Determine the (X, Y) coordinate at the center of the cell enclosing the given text.  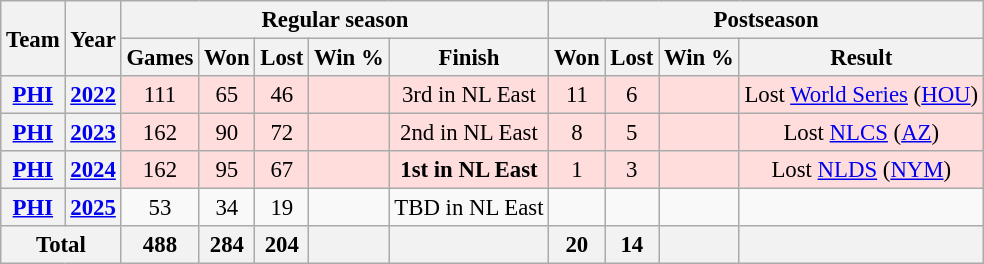
11 (577, 95)
111 (160, 95)
72 (282, 133)
90 (227, 133)
284 (227, 245)
Regular season (335, 20)
53 (160, 208)
Finish (469, 58)
46 (282, 95)
Result (861, 58)
5 (632, 133)
3rd in NL East (469, 95)
1 (577, 170)
488 (160, 245)
34 (227, 208)
2024 (93, 170)
95 (227, 170)
Postseason (766, 20)
Team (33, 38)
19 (282, 208)
2025 (93, 208)
8 (577, 133)
2022 (93, 95)
1st in NL East (469, 170)
20 (577, 245)
3 (632, 170)
65 (227, 95)
Games (160, 58)
204 (282, 245)
67 (282, 170)
Lost NLDS (NYM) (861, 170)
TBD in NL East (469, 208)
14 (632, 245)
Total (61, 245)
6 (632, 95)
2nd in NL East (469, 133)
2023 (93, 133)
Lost World Series (HOU) (861, 95)
Year (93, 38)
Lost NLCS (AZ) (861, 133)
